Determine the (x, y) coordinate at the center of the cell enclosing the given text.  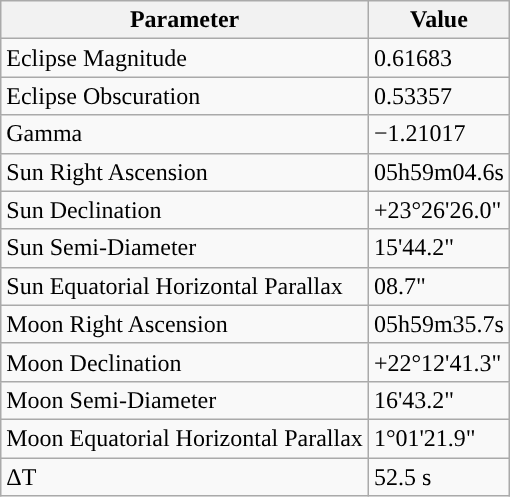
ΔT (185, 477)
Parameter (185, 20)
52.5 s (438, 477)
Value (438, 20)
Eclipse Magnitude (185, 58)
Sun Declination (185, 210)
Sun Right Ascension (185, 172)
Sun Equatorial Horizontal Parallax (185, 286)
Moon Declination (185, 362)
+23°26'26.0" (438, 210)
05h59m04.6s (438, 172)
−1.21017 (438, 134)
+22°12'41.3" (438, 362)
0.53357 (438, 96)
08.7" (438, 286)
Gamma (185, 134)
Sun Semi-Diameter (185, 248)
Moon Semi-Diameter (185, 400)
Moon Equatorial Horizontal Parallax (185, 438)
Moon Right Ascension (185, 324)
1°01'21.9" (438, 438)
0.61683 (438, 58)
16'43.2" (438, 400)
Eclipse Obscuration (185, 96)
05h59m35.7s (438, 324)
15'44.2" (438, 248)
